Detect which cell encompasses the target text, then output its [X, Y] center coordinate. 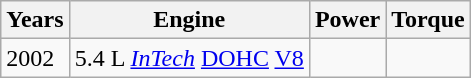
Power [347, 20]
Torque [428, 20]
Years [35, 20]
Engine [189, 20]
5.4 L InTech DOHC V8 [189, 58]
2002 [35, 58]
